Capture the cell that displays the provided text and extract its [x, y] central coordinate. 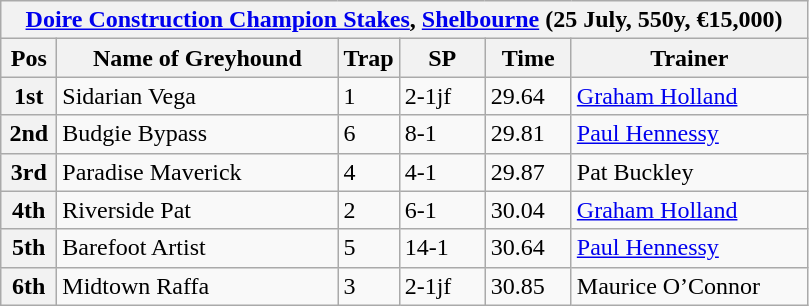
6-1 [442, 210]
3rd [29, 172]
Trap [368, 58]
6th [29, 286]
Barefoot Artist [198, 248]
Budgie Bypass [198, 134]
Trainer [689, 58]
1st [29, 96]
1 [368, 96]
Paradise Maverick [198, 172]
Midtown Raffa [198, 286]
3 [368, 286]
Maurice O’Connor [689, 286]
30.64 [528, 248]
4th [29, 210]
Sidarian Vega [198, 96]
29.64 [528, 96]
Time [528, 58]
30.85 [528, 286]
14-1 [442, 248]
Riverside Pat [198, 210]
Name of Greyhound [198, 58]
8-1 [442, 134]
29.81 [528, 134]
29.87 [528, 172]
Pos [29, 58]
4 [368, 172]
30.04 [528, 210]
5th [29, 248]
2nd [29, 134]
5 [368, 248]
4-1 [442, 172]
Pat Buckley [689, 172]
2 [368, 210]
SP [442, 58]
6 [368, 134]
Doire Construction Champion Stakes, Shelbourne (25 July, 550y, €15,000) [404, 20]
